Determine the [X, Y] coordinate at the center of the cell enclosing the given text.  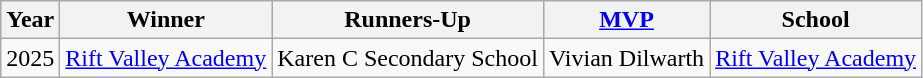
MVP [626, 20]
Winner [166, 20]
2025 [30, 58]
Year [30, 20]
Vivian Dilwarth [626, 58]
School [816, 20]
Karen C Secondary School [408, 58]
Runners-Up [408, 20]
